Return the (X, Y) coordinate for the center point of the cell that contains the specified text.  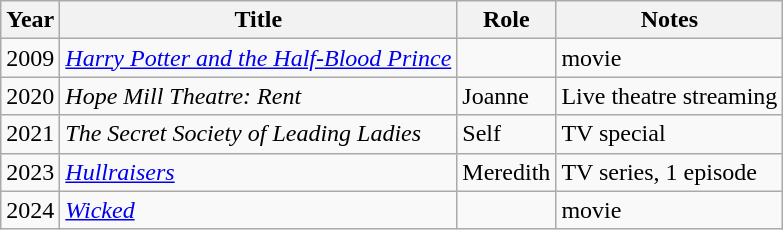
Wicked (258, 210)
Notes (670, 20)
Meredith (506, 172)
Year (30, 20)
TV special (670, 134)
Hullraisers (258, 172)
Hope Mill Theatre: Rent (258, 96)
Self (506, 134)
2024 (30, 210)
The Secret Society of Leading Ladies (258, 134)
2020 (30, 96)
Live theatre streaming (670, 96)
2023 (30, 172)
Harry Potter and the Half-Blood Prince (258, 58)
TV series, 1 episode (670, 172)
Joanne (506, 96)
Title (258, 20)
2021 (30, 134)
Role (506, 20)
2009 (30, 58)
